Output the [X, Y] coordinate of the center of the cell containing the given text.  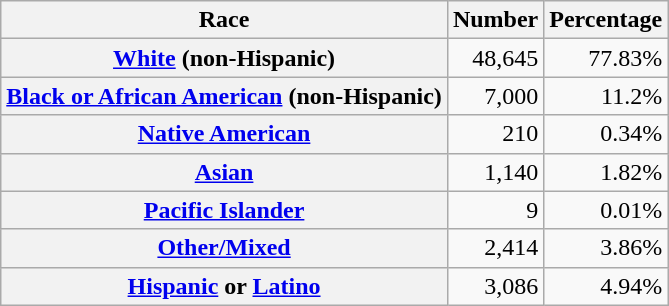
Black or African American (non-Hispanic) [224, 96]
210 [495, 134]
1,140 [495, 172]
0.01% [606, 210]
Other/Mixed [224, 248]
11.2% [606, 96]
Native American [224, 134]
Percentage [606, 20]
Asian [224, 172]
77.83% [606, 58]
3,086 [495, 286]
48,645 [495, 58]
1.82% [606, 172]
Number [495, 20]
4.94% [606, 286]
Race [224, 20]
0.34% [606, 134]
9 [495, 210]
2,414 [495, 248]
White (non-Hispanic) [224, 58]
Hispanic or Latino [224, 286]
3.86% [606, 248]
7,000 [495, 96]
Pacific Islander [224, 210]
